Scan for the cell matching the given text and deliver its (X, Y) coordinate at center. 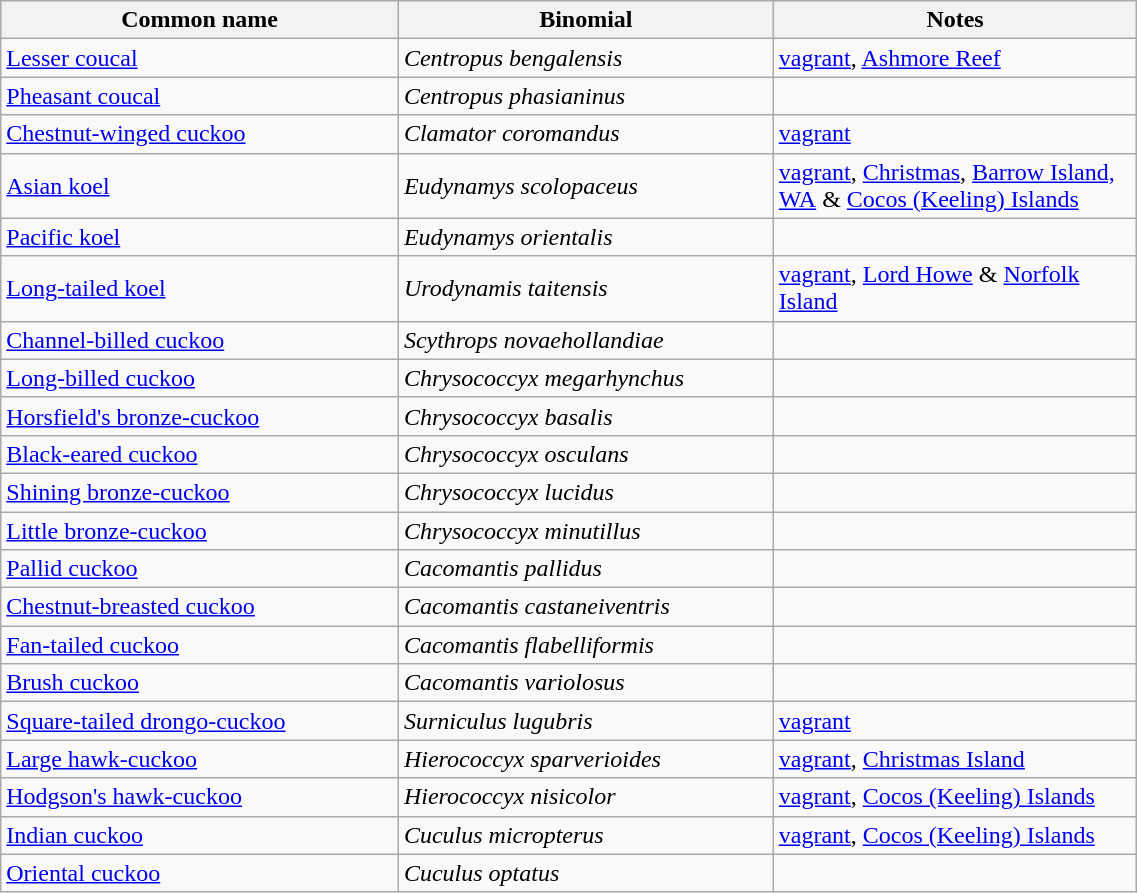
Notes (955, 20)
Square-tailed drongo-cuckoo (200, 721)
Eudynamys scolopaceus (586, 186)
Centropus bengalensis (586, 58)
Long-billed cuckoo (200, 378)
Centropus phasianinus (586, 96)
vagrant, Lord Howe & Norfolk Island (955, 288)
Chestnut-winged cuckoo (200, 134)
Chrysococcyx osculans (586, 454)
Pheasant coucal (200, 96)
Pacific koel (200, 237)
Clamator coromandus (586, 134)
Indian cuckoo (200, 835)
Scythrops novaehollandiae (586, 340)
Lesser coucal (200, 58)
Fan-tailed cuckoo (200, 645)
Pallid cuckoo (200, 569)
Cacomantis variolosus (586, 683)
Hierococcyx sparverioides (586, 759)
Hodgson's hawk-cuckoo (200, 797)
Long-tailed koel (200, 288)
Horsfield's bronze-cuckoo (200, 416)
vagrant, Christmas Island (955, 759)
Chrysococcyx basalis (586, 416)
Cacomantis castaneiventris (586, 607)
Shining bronze-cuckoo (200, 492)
Brush cuckoo (200, 683)
vagrant, Christmas, Barrow Island, WA & Cocos (Keeling) Islands (955, 186)
Common name (200, 20)
vagrant, Ashmore Reef (955, 58)
Surniculus lugubris (586, 721)
Large hawk-cuckoo (200, 759)
Cacomantis flabelliformis (586, 645)
Cacomantis pallidus (586, 569)
Little bronze-cuckoo (200, 531)
Chrysococcyx minutillus (586, 531)
Hierococcyx nisicolor (586, 797)
Oriental cuckoo (200, 873)
Cuculus micropterus (586, 835)
Chrysococcyx lucidus (586, 492)
Cuculus optatus (586, 873)
Binomial (586, 20)
Chrysococcyx megarhynchus (586, 378)
Eudynamys orientalis (586, 237)
Channel-billed cuckoo (200, 340)
Black-eared cuckoo (200, 454)
Asian koel (200, 186)
Urodynamis taitensis (586, 288)
Chestnut-breasted cuckoo (200, 607)
